Output the [x, y] coordinate of the center of the cell containing the given text.  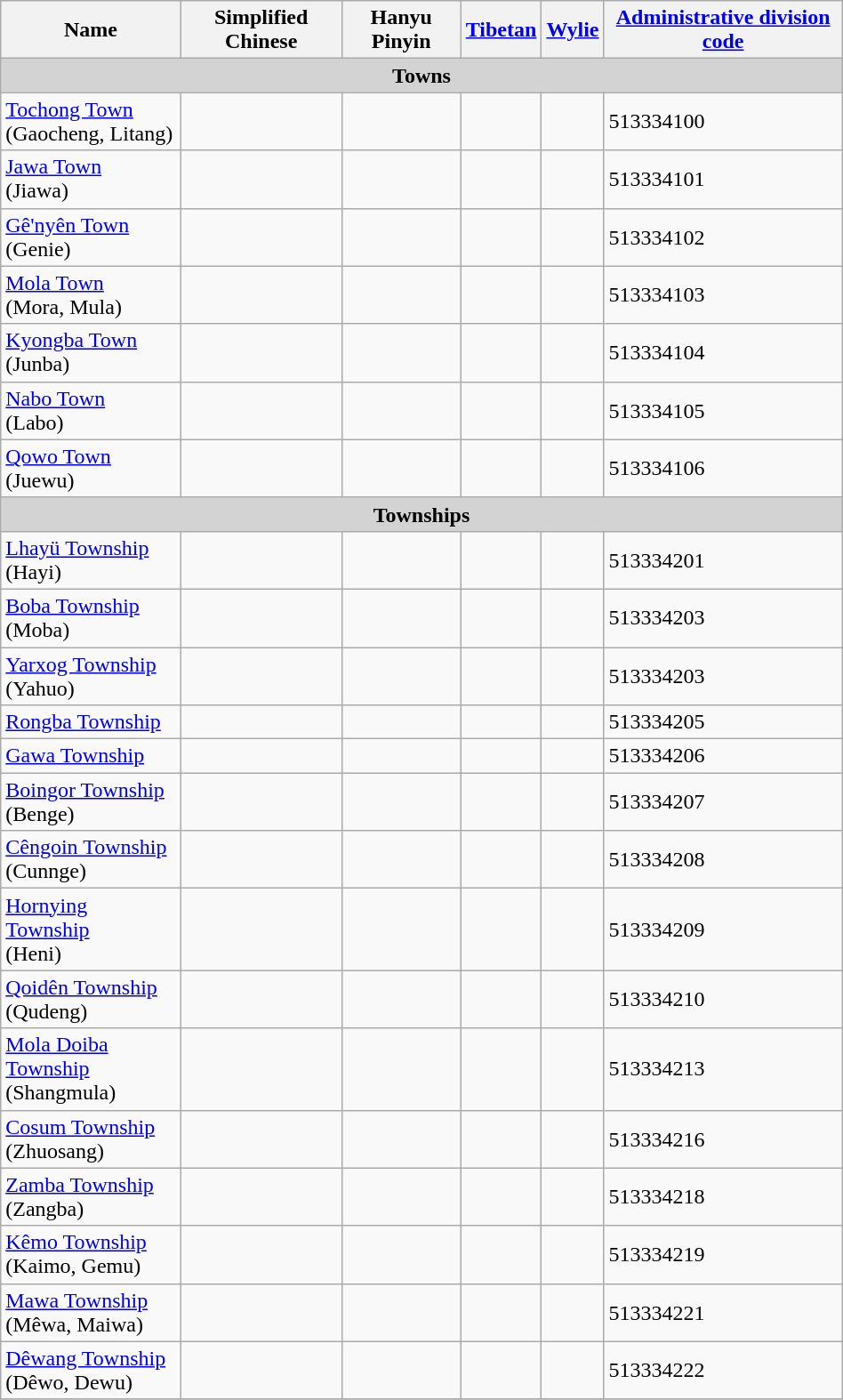
Lhayü Township(Hayi) [91, 560]
513334210 [723, 1000]
Qoidên Township(Qudeng) [91, 1000]
513334205 [723, 722]
Wylie [573, 30]
Dêwang Township(Dêwo, Dewu) [91, 1370]
Boba Township(Moba) [91, 617]
Tochong Town(Gaocheng, Litang) [91, 121]
Name [91, 30]
513334221 [723, 1313]
Cosum Township(Zhuosang) [91, 1139]
513334218 [723, 1197]
513334222 [723, 1370]
513334206 [723, 756]
513334103 [723, 295]
Nabo Town(Labo) [91, 411]
Gê'nyên Town(Genie) [91, 237]
Mola Doiba Township(Shangmula) [91, 1069]
Rongba Township [91, 722]
Townships [421, 514]
Hornying Township(Heni) [91, 929]
Boingor Township(Benge) [91, 802]
Jawa Town(Jiawa) [91, 180]
513334208 [723, 859]
513334201 [723, 560]
513334100 [723, 121]
Simplified Chinese [261, 30]
513334213 [723, 1069]
Yarxog Township(Yahuo) [91, 676]
513334105 [723, 411]
Administrative division code [723, 30]
Mola Town(Mora, Mula) [91, 295]
Tibetan [502, 30]
Hanyu Pinyin [401, 30]
Cêngoin Township(Cunnge) [91, 859]
513334216 [723, 1139]
513334106 [723, 468]
513334104 [723, 352]
Zamba Township(Zangba) [91, 1197]
Mawa Township(Mêwa, Maiwa) [91, 1313]
513334101 [723, 180]
Gawa Township [91, 756]
Towns [421, 76]
513334219 [723, 1254]
513334207 [723, 802]
Kêmo Township(Kaimo, Gemu) [91, 1254]
513334102 [723, 237]
Kyongba Town(Junba) [91, 352]
Qowo Town(Juewu) [91, 468]
513334209 [723, 929]
